Return the (X, Y) coordinate for the center point of the cell that contains the specified text.  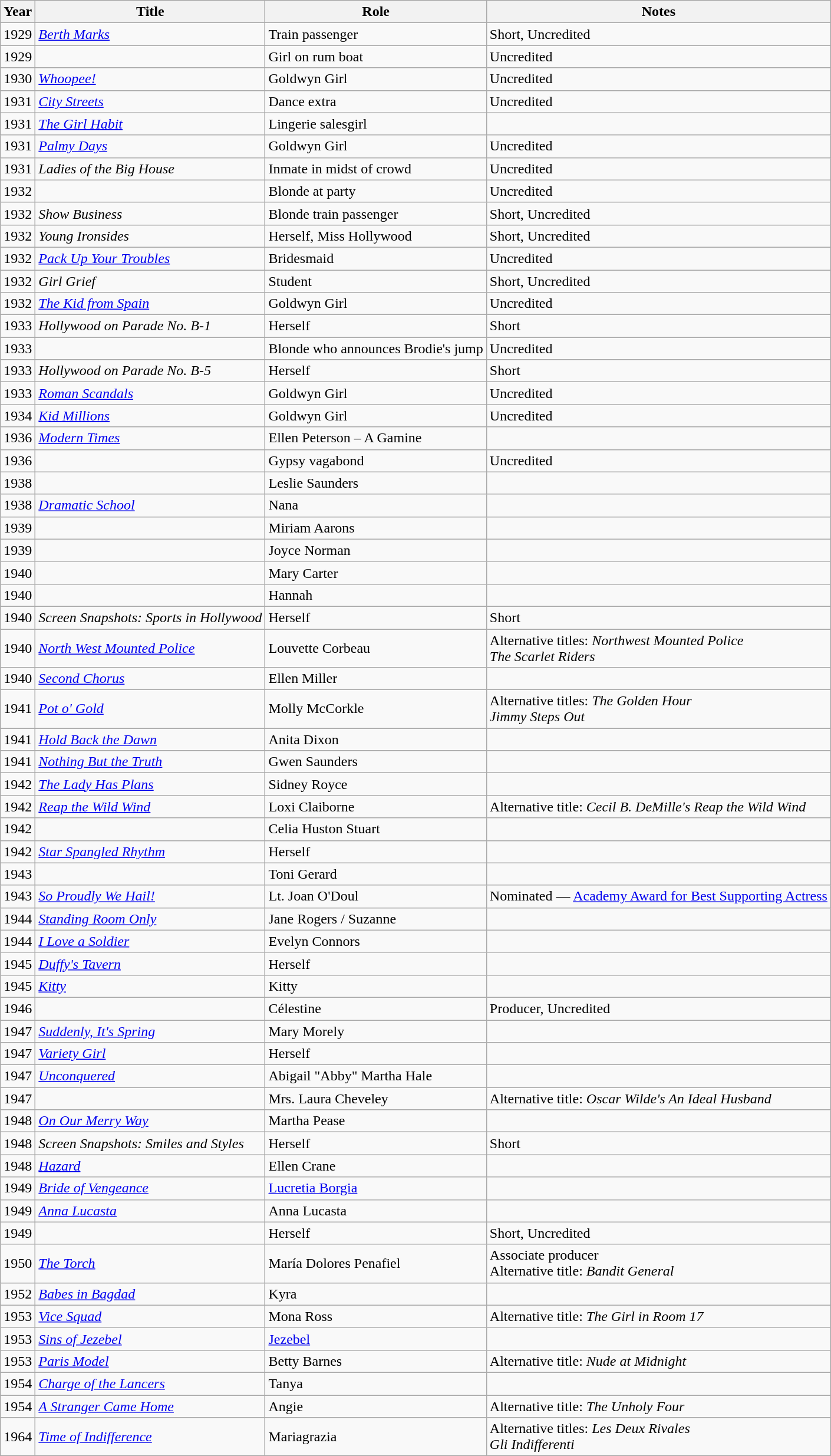
Roman Scandals (150, 393)
City Streets (150, 101)
Mona Ross (376, 1316)
Title (150, 12)
Kid Millions (150, 416)
Ladies of the Big House (150, 169)
Time of Indifference (150, 1437)
Ellen Peterson – A Gamine (376, 438)
Bridesmaid (376, 258)
1950 (18, 1263)
Joyce Norman (376, 550)
Pot o' Gold (150, 709)
Mariagrazia (376, 1437)
Betty Barnes (376, 1361)
Modern Times (150, 438)
Lt. Joan O'Doul (376, 896)
Hollywood on Parade No. B-1 (150, 326)
Show Business (150, 213)
Loxi Claiborne (376, 807)
Toni Gerard (376, 874)
Leslie Saunders (376, 483)
Train passenger (376, 34)
Producer, Uncredited (658, 1008)
Nothing But the Truth (150, 762)
Sidney Royce (376, 784)
Miriam Aarons (376, 528)
Abigail "Abby" Martha Hale (376, 1076)
Alternative title: The Unholy Four (658, 1406)
Hazard (150, 1166)
Mary Morely (376, 1031)
1946 (18, 1008)
Evelyn Connors (376, 941)
Hold Back the Dawn (150, 739)
Mrs. Laura Cheveley (376, 1099)
Angie (376, 1406)
1952 (18, 1294)
Associate producerAlternative title: Bandit General (658, 1263)
On Our Merry Way (150, 1121)
Lingerie salesgirl (376, 124)
Gwen Saunders (376, 762)
The Torch (150, 1263)
Molly McCorkle (376, 709)
Girl on rum boat (376, 57)
So Proudly We Hail! (150, 896)
Whoopee! (150, 79)
Lucretia Borgia (376, 1188)
Alternative title: Nude at Midnight (658, 1361)
María Dolores Penafiel (376, 1263)
Hollywood on Parade No. B-5 (150, 371)
I Love a Soldier (150, 941)
Notes (658, 12)
Screen Snapshots: Sports in Hollywood (150, 617)
1934 (18, 416)
Gypsy vagabond (376, 461)
Bride of Vengeance (150, 1188)
Standing Room Only (150, 919)
Duffy's Tavern (150, 964)
Ellen Miller (376, 679)
The Kid from Spain (150, 304)
Year (18, 12)
Tanya (376, 1383)
1930 (18, 79)
Martha Pease (376, 1121)
Nana (376, 505)
Célestine (376, 1008)
The Lady Has Plans (150, 784)
Alternative titles: Northwest Mounted PoliceThe Scarlet Riders (658, 648)
Charge of the Lancers (150, 1383)
Dance extra (376, 101)
Alternative titles: The Golden HourJimmy Steps Out (658, 709)
Ellen Crane (376, 1166)
Hannah (376, 595)
Alternative titles: Les Deux RivalesGli Indifferenti (658, 1437)
Alternative title: Cecil B. DeMille's Reap the Wild Wind (658, 807)
Paris Model (150, 1361)
Nominated — Academy Award for Best Supporting Actress (658, 896)
Jane Rogers / Suzanne (376, 919)
Celia Huston Stuart (376, 829)
Alternative title: The Girl in Room 17 (658, 1316)
Palmy Days (150, 146)
Variety Girl (150, 1054)
Berth Marks (150, 34)
Unconquered (150, 1076)
Vice Squad (150, 1316)
Mary Carter (376, 573)
Babes in Bagdad (150, 1294)
Herself, Miss Hollywood (376, 236)
Screen Snapshots: Smiles and Styles (150, 1143)
Blonde train passenger (376, 213)
Sins of Jezebel (150, 1339)
Jezebel (376, 1339)
1964 (18, 1437)
Student (376, 281)
Kyra (376, 1294)
Blonde who announces Brodie's jump (376, 349)
Second Chorus (150, 679)
Dramatic School (150, 505)
Inmate in midst of crowd (376, 169)
A Stranger Came Home (150, 1406)
Pack Up Your Troubles (150, 258)
Blonde at party (376, 191)
Anita Dixon (376, 739)
The Girl Habit (150, 124)
Reap the Wild Wind (150, 807)
Young Ironsides (150, 236)
Role (376, 12)
Alternative title: Oscar Wilde's An Ideal Husband (658, 1099)
Louvette Corbeau (376, 648)
Star Spangled Rhythm (150, 852)
Girl Grief (150, 281)
Suddenly, It's Spring (150, 1031)
North West Mounted Police (150, 648)
